Locate the cell with the specified text and output its [X, Y] center coordinate. 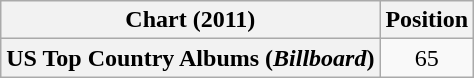
Position [427, 20]
US Top Country Albums (Billboard) [190, 58]
65 [427, 58]
Chart (2011) [190, 20]
